Find where the given text appears and provide that cell's center as (X, Y) coordinate. 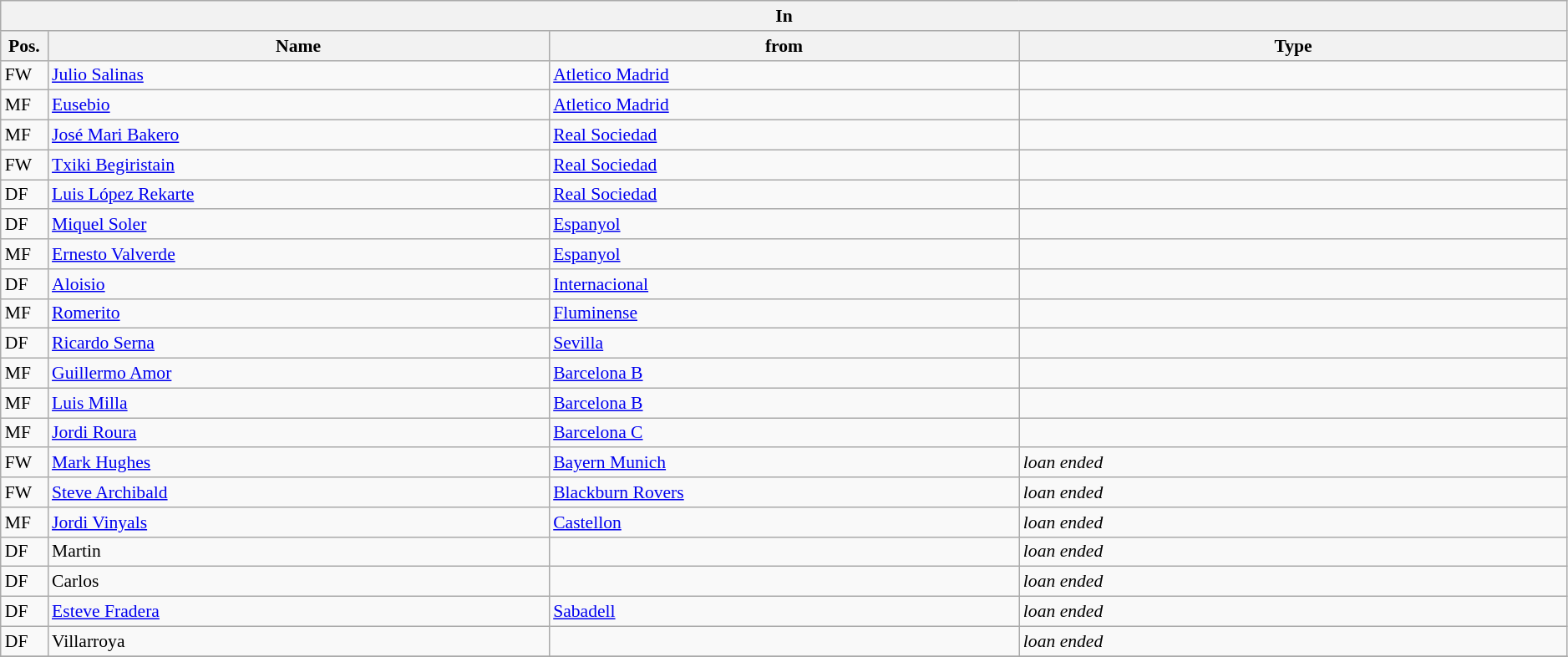
Julio Salinas (298, 75)
Pos. (24, 46)
Castellon (784, 522)
Carlos (298, 582)
Mark Hughes (298, 463)
Ricardo Serna (298, 344)
Txiki Begiristain (298, 165)
Blackburn Rovers (784, 492)
In (784, 16)
José Mari Bakero (298, 135)
Romerito (298, 313)
Eusebio (298, 105)
Villarroya (298, 641)
Jordi Vinyals (298, 522)
Luis López Rekarte (298, 195)
Fluminense (784, 313)
Sabadell (784, 612)
Guillermo Amor (298, 374)
Jordi Roura (298, 433)
Esteve Fradera (298, 612)
Sevilla (784, 344)
from (784, 46)
Miquel Soler (298, 225)
Aloisio (298, 284)
Internacional (784, 284)
Ernesto Valverde (298, 254)
Martin (298, 552)
Name (298, 46)
Luis Milla (298, 403)
Bayern Munich (784, 463)
Steve Archibald (298, 492)
Barcelona C (784, 433)
Type (1293, 46)
